Capture the cell that displays the provided text and extract its (x, y) central coordinate. 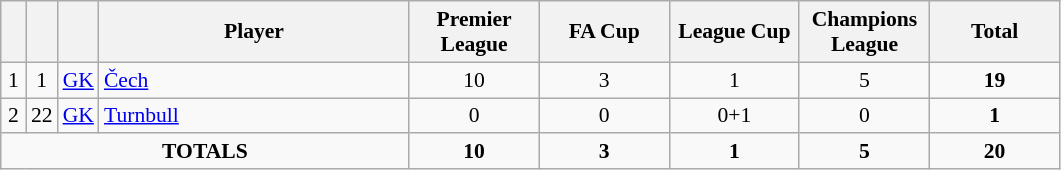
Turnbull (254, 116)
20 (995, 152)
Champions League (864, 32)
Premier League (474, 32)
FA Cup (604, 32)
League Cup (734, 32)
Čech (254, 80)
TOTALS (205, 152)
2 (14, 116)
22 (42, 116)
19 (995, 80)
0+1 (734, 116)
Total (995, 32)
Player (254, 32)
